Determine the [x, y] coordinate at the center of the cell enclosing the given text.  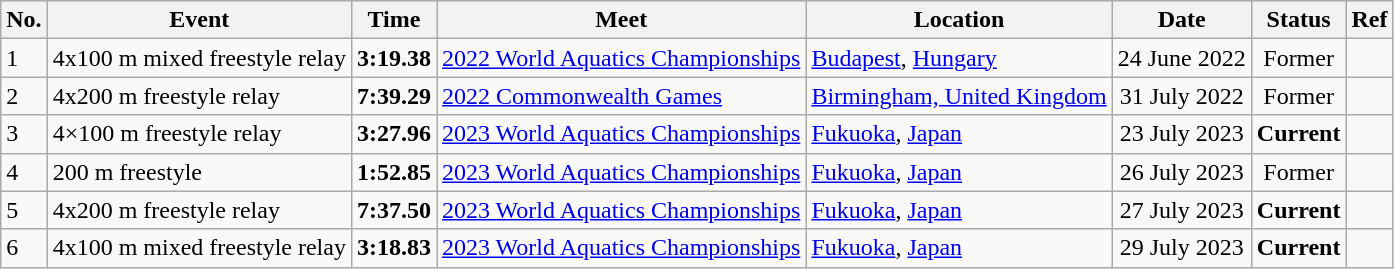
31 July 2022 [1182, 96]
29 July 2023 [1182, 248]
Event [199, 20]
4×100 m freestyle relay [199, 134]
2 [24, 96]
2022 World Aquatics Championships [622, 58]
5 [24, 210]
Status [1298, 20]
1:52.85 [394, 172]
Location [959, 20]
3 [24, 134]
27 July 2023 [1182, 210]
3:19.38 [394, 58]
Time [394, 20]
1 [24, 58]
4 [24, 172]
24 June 2022 [1182, 58]
200 m freestyle [199, 172]
2022 Commonwealth Games [622, 96]
6 [24, 248]
Birmingham, United Kingdom [959, 96]
No. [24, 20]
7:37.50 [394, 210]
Ref [1370, 20]
7:39.29 [394, 96]
3:27.96 [394, 134]
Budapest, Hungary [959, 58]
23 July 2023 [1182, 134]
Meet [622, 20]
26 July 2023 [1182, 172]
Date [1182, 20]
3:18.83 [394, 248]
